Return the [X, Y] coordinate for the center point of the cell that contains the specified text.  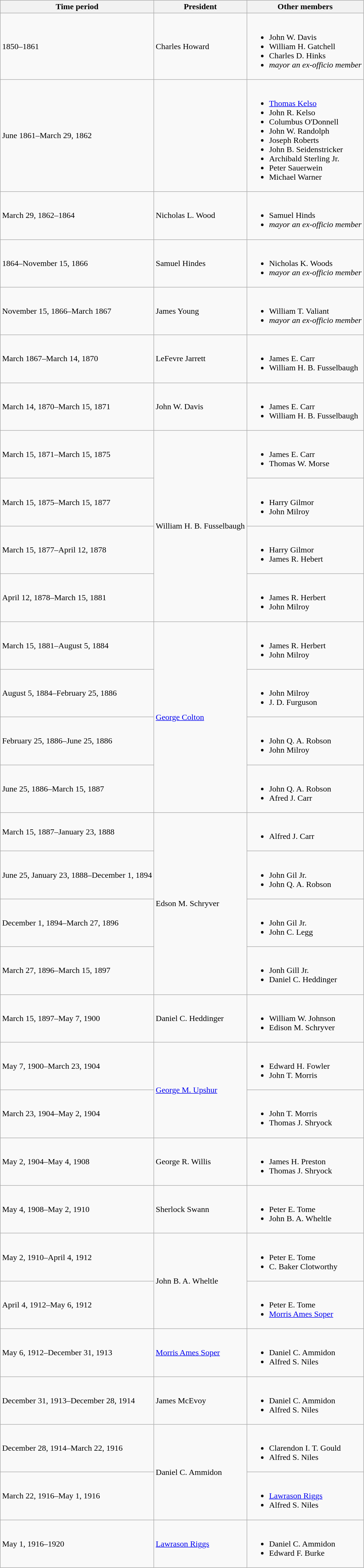
May 2, 1904–May 4, 1908 [77, 1162]
May 2, 1910–April 4, 1912 [77, 1257]
1850–1861 [77, 46]
William W. JohnsonEdison M. Schryver [305, 1018]
Daniel C. Heddinger [200, 1018]
Alfred J. Carr [305, 832]
March 1867–March 14, 1870 [77, 359]
Time period [77, 7]
James McEvoy [200, 1400]
George M. Upshur [200, 1090]
George Colton [200, 717]
Samuel Hindsmayor an ex-officio member [305, 216]
John W. DavisWilliam H. GatchellCharles D. Hinksmayor an ex-officio member [305, 46]
George R. Willis [200, 1162]
Morris Ames Soper [200, 1352]
Harry GilmorJohn Milroy [305, 502]
Clarendon I. T. GouldAlfred S. Niles [305, 1448]
March 27, 1896–March 15, 1897 [77, 971]
May 4, 1908–May 2, 1910 [77, 1209]
John T. MorrisThomas J. Shryock [305, 1114]
John Q. A. RobsonJohn Milroy [305, 741]
Nicholas K. Woodsmayor an ex-officio member [305, 263]
December 31, 1913–December 28, 1914 [77, 1400]
John B. A. Wheltle [200, 1281]
1864–November 15, 1866 [77, 263]
James H. PrestonThomas J. Shryock [305, 1162]
John Gil Jr.John Q. A. Robson [305, 875]
March 15, 1875–March 15, 1877 [77, 502]
Peter E. TomeMorris Ames Soper [305, 1305]
March 22, 1916–May 1, 1916 [77, 1496]
May 7, 1900–March 23, 1904 [77, 1066]
June 1861–March 29, 1862 [77, 136]
Charles Howard [200, 46]
November 15, 1866–March 1867 [77, 311]
March 15, 1877–April 12, 1878 [77, 550]
May 1, 1916–1920 [77, 1544]
March 23, 1904–May 2, 1904 [77, 1114]
Daniel C. AmmidonEdward F. Burke [305, 1544]
June 25, January 23, 1888–December 1, 1894 [77, 875]
James Young [200, 311]
May 6, 1912–December 31, 1913 [77, 1352]
Samuel Hindes [200, 263]
Peter E. TomeC. Baker Clotworthy [305, 1257]
Lawrason RiggsAlfred S. Niles [305, 1496]
Edson M. Schryver [200, 904]
President [200, 7]
Jonh Gill Jr.Daniel C. Heddinger [305, 971]
Daniel C. Ammidon [200, 1472]
February 25, 1886–June 25, 1886 [77, 741]
John Q. A. RobsonAfred J. Carr [305, 789]
Other members [305, 7]
December 28, 1914–March 22, 1916 [77, 1448]
Nicholas L. Wood [200, 216]
Sherlock Swann [200, 1209]
March 15, 1871–March 15, 1875 [77, 454]
John W. Davis [200, 406]
Thomas KelsoJohn R. KelsoColumbus O'DonnellJohn W. RandolphJoseph RobertsJohn B. SeidenstrickerArchibald Sterling Jr.Peter SauerweinMichael Warner [305, 136]
April 4, 1912–May 6, 1912 [77, 1305]
Lawrason Riggs [200, 1544]
March 15, 1897–May 7, 1900 [77, 1018]
William T. Valiantmayor an ex-officio member [305, 311]
March 14, 1870–March 15, 1871 [77, 406]
James E. CarrThomas W. Morse [305, 454]
Edward H. FowlerJohn T. Morris [305, 1066]
April 12, 1878–March 15, 1881 [77, 597]
John MilroyJ. D. Furguson [305, 693]
John Gil Jr.John C. Legg [305, 923]
March 15, 1881–August 5, 1884 [77, 645]
March 29, 1862–1864 [77, 216]
March 15, 1887–January 23, 1888 [77, 832]
Peter E. TomeJohn B. A. Wheltle [305, 1209]
LeFevre Jarrett [200, 359]
William H. B. Fusselbaugh [200, 526]
June 25, 1886–March 15, 1887 [77, 789]
December 1, 1894–March 27, 1896 [77, 923]
Harry GilmorJames R. Hebert [305, 550]
August 5, 1884–February 25, 1886 [77, 693]
